Search for the cell housing the specified text and yield its [X, Y] center coordinate. 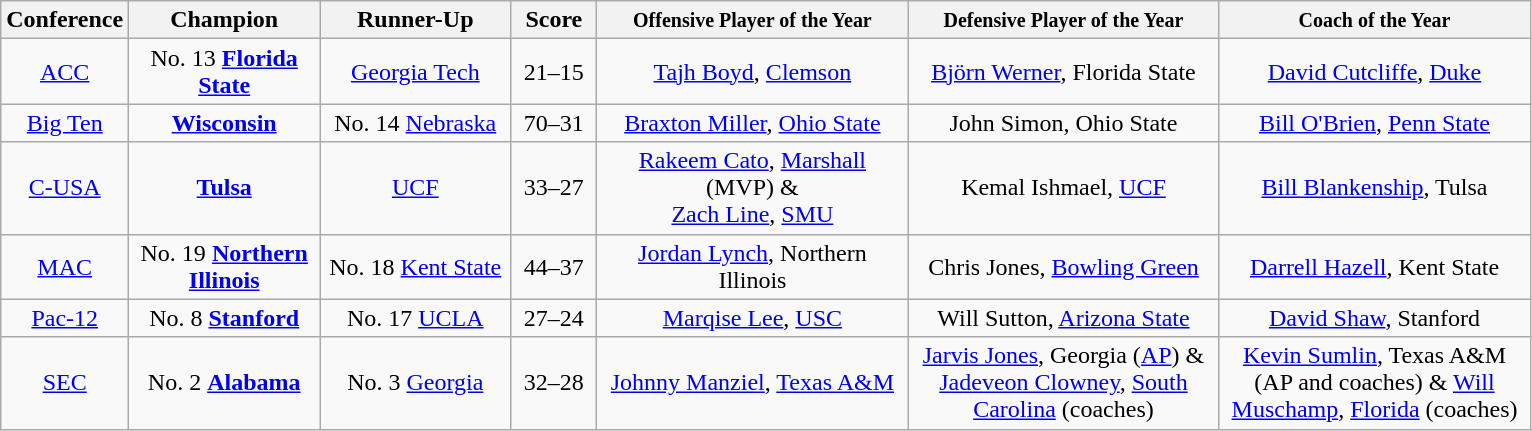
Darrell Hazell, Kent State [1374, 266]
No. 19 Northern Illinois [224, 266]
Champion [224, 20]
No. 13 Florida State [224, 72]
MAC [65, 266]
Kemal Ishmael, UCF [1064, 188]
Bill Blankenship, Tulsa [1374, 188]
Chris Jones, Bowling Green [1064, 266]
Tajh Boyd, Clemson [752, 72]
Georgia Tech [416, 72]
Rakeem Cato, Marshall (MVP) &Zach Line, SMU [752, 188]
27–24 [554, 318]
ACC [65, 72]
70–31 [554, 123]
No. 17 UCLA [416, 318]
UCF [416, 188]
32–28 [554, 383]
David Cutcliffe, Duke [1374, 72]
Coach of the Year [1374, 20]
No. 8 Stanford [224, 318]
Big Ten [65, 123]
33–27 [554, 188]
Marqise Lee, USC [752, 318]
Jarvis Jones, Georgia (AP) & Jadeveon Clowney, South Carolina (coaches) [1064, 383]
Defensive Player of the Year [1064, 20]
SEC [65, 383]
Björn Werner, Florida State [1064, 72]
Offensive Player of the Year [752, 20]
Conference [65, 20]
44–37 [554, 266]
21–15 [554, 72]
Wisconsin [224, 123]
C-USA [65, 188]
No. 14 Nebraska [416, 123]
Braxton Miller, Ohio State [752, 123]
Runner-Up [416, 20]
John Simon, Ohio State [1064, 123]
David Shaw, Stanford [1374, 318]
Bill O'Brien, Penn State [1374, 123]
Kevin Sumlin, Texas A&M (AP and coaches) & Will Muschamp, Florida (coaches) [1374, 383]
No. 3 Georgia [416, 383]
Pac-12 [65, 318]
Jordan Lynch, Northern Illinois [752, 266]
No. 18 Kent State [416, 266]
Will Sutton, Arizona State [1064, 318]
Tulsa [224, 188]
No. 2 Alabama [224, 383]
Johnny Manziel, Texas A&M [752, 383]
Score [554, 20]
